Determine the (x, y) coordinate at the center of the cell enclosing the given text.  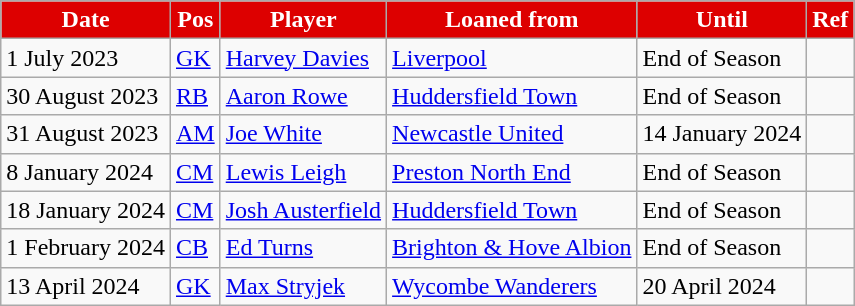
31 August 2023 (86, 134)
CB (195, 248)
Preston North End (512, 172)
Harvey Davies (303, 58)
Until (722, 20)
13 April 2024 (86, 286)
Player (303, 20)
Loaned from (512, 20)
Date (86, 20)
Lewis Leigh (303, 172)
Pos (195, 20)
14 January 2024 (722, 134)
Josh Austerfield (303, 210)
Brighton & Hove Albion (512, 248)
Joe White (303, 134)
Max Stryjek (303, 286)
AM (195, 134)
1 February 2024 (86, 248)
8 January 2024 (86, 172)
Aaron Rowe (303, 96)
1 July 2023 (86, 58)
Newcastle United (512, 134)
18 January 2024 (86, 210)
30 August 2023 (86, 96)
Ref (830, 20)
RB (195, 96)
Ed Turns (303, 248)
20 April 2024 (722, 286)
Wycombe Wanderers (512, 286)
Liverpool (512, 58)
